Provide the [X, Y] coordinate of the cell's center where the given text is located.  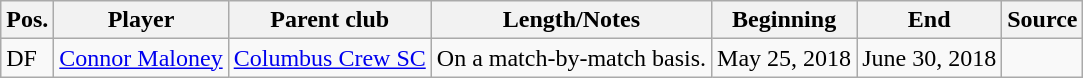
Pos. [28, 20]
DF [28, 58]
Parent club [330, 20]
Player [141, 20]
May 25, 2018 [784, 58]
End [930, 20]
Connor Maloney [141, 58]
Length/Notes [571, 20]
Beginning [784, 20]
June 30, 2018 [930, 58]
On a match-by-match basis. [571, 58]
Source [1042, 20]
Columbus Crew SC [330, 58]
